Return the (X, Y) coordinate for the center point of the cell that contains the specified text.  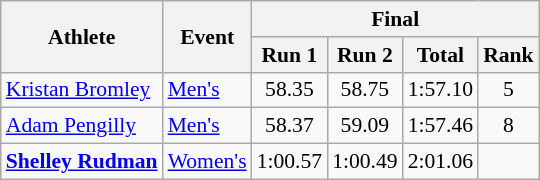
Total (440, 55)
Event (208, 36)
58.37 (290, 126)
1:57.10 (440, 90)
58.35 (290, 90)
2:01.06 (440, 162)
59.09 (364, 126)
5 (508, 90)
Women's (208, 162)
8 (508, 126)
Rank (508, 55)
Athlete (82, 36)
1:00.57 (290, 162)
Run 1 (290, 55)
Run 2 (364, 55)
Shelley Rudman (82, 162)
58.75 (364, 90)
1:57.46 (440, 126)
Adam Pengilly (82, 126)
1:00.49 (364, 162)
Kristan Bromley (82, 90)
Final (396, 19)
